Scan for the cell matching the given text and deliver its (x, y) coordinate at center. 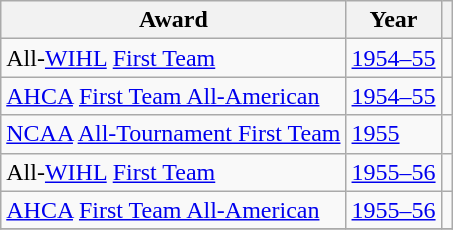
1955 (394, 134)
Year (394, 20)
NCAA All-Tournament First Team (174, 134)
Award (174, 20)
